Capture the cell that displays the provided text and extract its (X, Y) central coordinate. 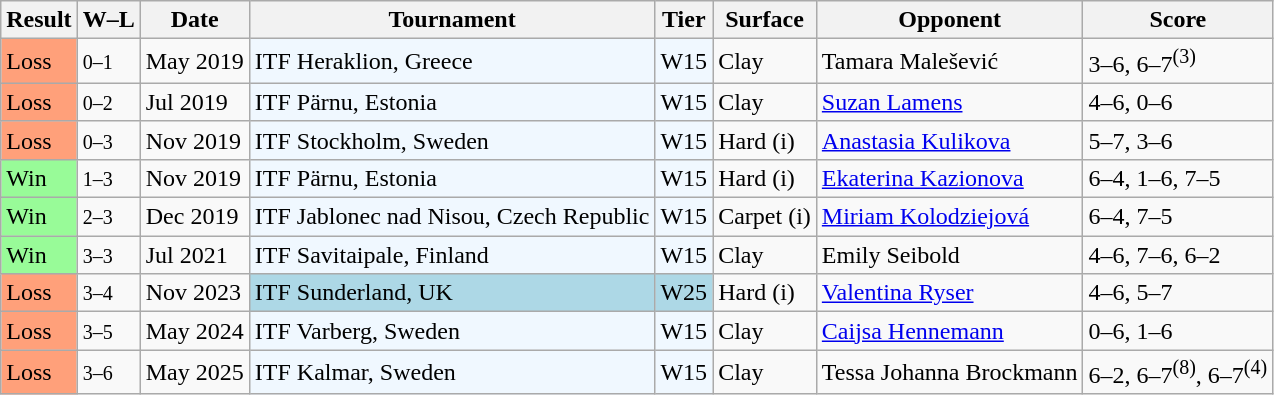
0–6, 1–6 (1178, 331)
Jul 2019 (194, 102)
Nov 2023 (194, 293)
ITF Sunderland, UK (452, 293)
ITF Jablonec nad Nisou, Czech Republic (452, 217)
3–6 (108, 372)
0–3 (108, 140)
Result (39, 20)
1–3 (108, 178)
0–2 (108, 102)
Tamara Malešević (950, 62)
Carpet (i) (765, 217)
6–4, 7–5 (1178, 217)
ITF Savitaipale, Finland (452, 255)
5–7, 3–6 (1178, 140)
4–6, 0–6 (1178, 102)
Opponent (950, 20)
3–6, 6–7(3) (1178, 62)
May 2024 (194, 331)
W–L (108, 20)
Surface (765, 20)
Tournament (452, 20)
6–2, 6–7(8), 6–7(4) (1178, 372)
0–1 (108, 62)
Date (194, 20)
Dec 2019 (194, 217)
3–3 (108, 255)
Emily Seibold (950, 255)
2–3 (108, 217)
3–4 (108, 293)
Miriam Kolodziejová (950, 217)
4–6, 7–6, 6–2 (1178, 255)
3–5 (108, 331)
Jul 2021 (194, 255)
Anastasia Kulikova (950, 140)
May 2025 (194, 372)
4–6, 5–7 (1178, 293)
Ekaterina Kazionova (950, 178)
Tessa Johanna Brockmann (950, 372)
ITF Stockholm, Sweden (452, 140)
Caijsa Hennemann (950, 331)
May 2019 (194, 62)
6–4, 1–6, 7–5 (1178, 178)
Suzan Lamens (950, 102)
ITF Heraklion, Greece (452, 62)
ITF Varberg, Sweden (452, 331)
Tier (684, 20)
Score (1178, 20)
ITF Kalmar, Sweden (452, 372)
W25 (684, 293)
Valentina Ryser (950, 293)
